Output the (x, y) coordinate of the center of the cell containing the given text.  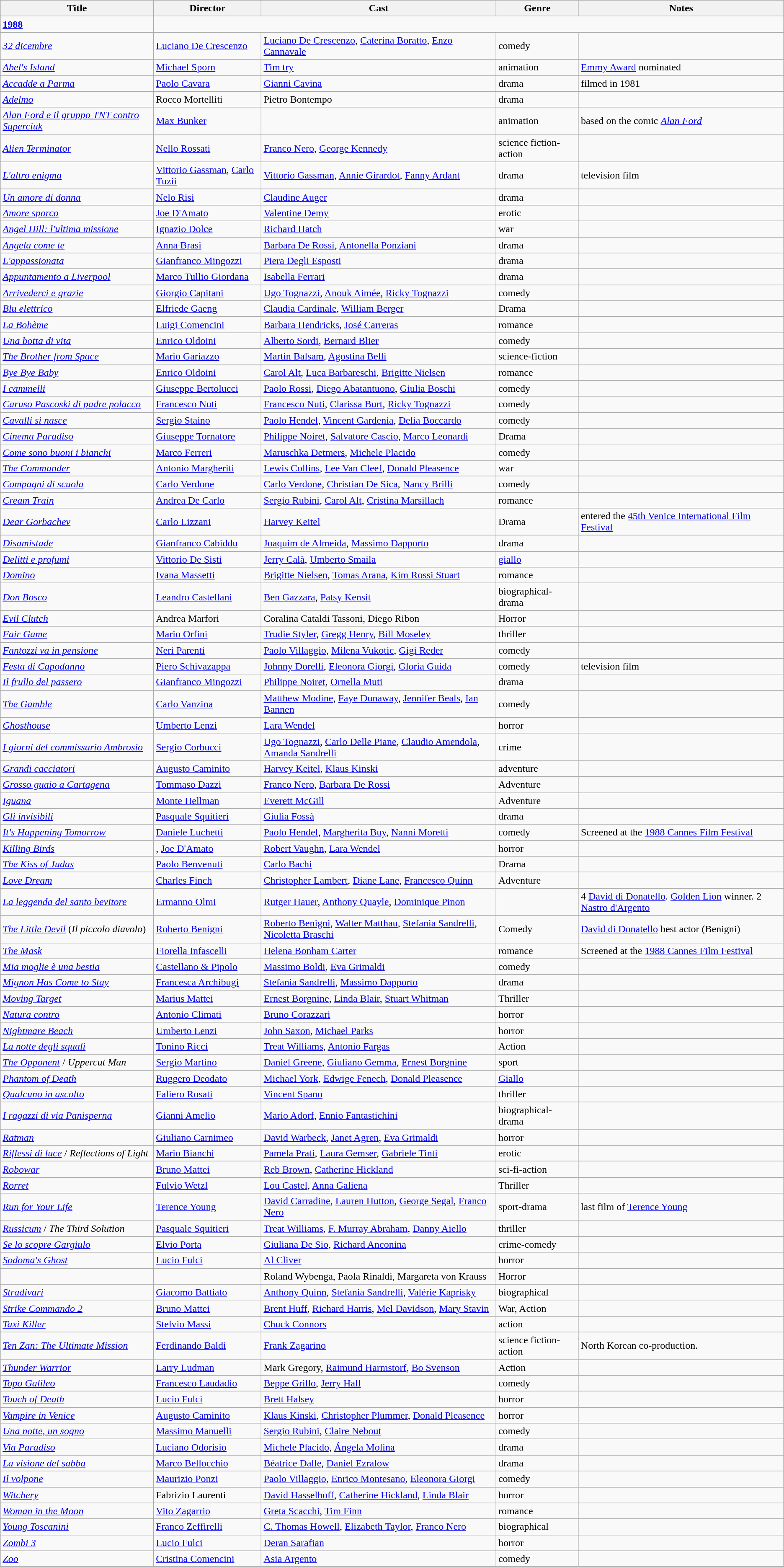
Lara Wendel (379, 725)
Tim try (379, 67)
Bruno Corazzari (379, 1014)
Roberto Benigni, Walter Matthau, Stefania Sandrelli, Nicoletta Braschi (379, 929)
Vittorio Gassman, Carlo Tuzii (208, 175)
Title (77, 8)
La leggenda del santo bevitore (77, 902)
Maruschka Detmers, Michele Placido (379, 452)
Maurizio Ponzi (208, 1479)
Isabella Ferrari (379, 277)
Frank Zagarino (379, 1346)
Carlo Bachi (379, 864)
Russicum / The Third Solution (77, 1228)
Sergio Martino (208, 1062)
Ignazio Dolce (208, 229)
Trudie Styler, Gregg Henry, Bill Moseley (379, 634)
Ten Zan: The Ultimate Mission (77, 1346)
action (537, 1324)
Gli invisibili (77, 817)
Paolo Villaggio, Milena Vukotic, Gigi Reder (379, 650)
Elvio Porta (208, 1244)
filmed in 1981 (681, 83)
Tommaso Dazzi (208, 784)
Michael York, Edwige Fenech, Donald Pleasence (379, 1078)
Monte Hellman (208, 801)
Fabrizio Laurenti (208, 1495)
crime (537, 747)
Roland Wybenga, Paola Rinaldi, Margareta von Krauss (379, 1276)
Lewis Collins, Lee Van Cleef, Donald Pleasence (379, 468)
Jerry Calà, Umberto Smaila (379, 559)
Alien Terminator (77, 148)
Adelmo (77, 99)
Ermanno Olmi (208, 902)
Nello Rossati (208, 148)
Alberto Sordi, Bernard Blier (379, 341)
Greta Scacchi, Tim Finn (379, 1511)
Pietro Bontempo (379, 99)
Notes (681, 8)
Ratman (77, 1138)
Joe D'Amato (208, 213)
Terence Young (208, 1207)
Franco Nero, George Kennedy (379, 148)
Brett Halsey (379, 1399)
I ragazzi di via Panisperna (77, 1116)
Stefania Sandrelli, Massimo Dapporto (379, 983)
Love Dream (77, 880)
Come sono buoni i bianchi (77, 452)
Al Cliver (379, 1260)
Faliero Rosati (208, 1094)
Giuliana De Sio, Richard Anconina (379, 1244)
Beppe Grillo, Jerry Hall (379, 1383)
Emmy Award nominated (681, 67)
Robowar (77, 1169)
Via Paradiso (77, 1447)
Coralina Cataldi Tassoni, Diego Ribon (379, 618)
Mario Bianchi (208, 1153)
Grosso guaio a Cartagena (77, 784)
entered the 45th Venice International Film Festival (681, 522)
Marco Tullio Giordana (208, 277)
giallo (537, 559)
The Mask (77, 951)
Director (208, 8)
Sergio Corbucci (208, 747)
, Joe D'Amato (208, 848)
Giallo (537, 1078)
L'altro enigma (77, 175)
Paolo Cavara (208, 83)
Robert Vaughn, Lara Wendel (379, 848)
Vampire in Venice (77, 1415)
Leandro Castellani (208, 597)
Domino (77, 575)
Elfriede Gaeng (208, 309)
Mario Orfini (208, 634)
Fulvio Wetzl (208, 1185)
Lou Castel, Anna Galiena (379, 1185)
Rorret (77, 1185)
Francesco Laudadio (208, 1383)
Se lo scopre Gargiulo (77, 1244)
Gianni Amelio (208, 1116)
Delitti e profumi (77, 559)
C. Thomas Howell, Elizabeth Taylor, Franco Nero (379, 1527)
Ugo Tognazzi, Anouk Aimée, Ricky Tognazzi (379, 293)
Young Toscanini (77, 1527)
Ben Gazzara, Patsy Kensit (379, 597)
Deran Sarafian (379, 1543)
North Korean co-production. (681, 1346)
Antonio Margheriti (208, 468)
David di Donatello best actor (Benigni) (681, 929)
Christopher Lambert, Diane Lane, Francesco Quinn (379, 880)
Stradivari (77, 1292)
Sergio Staino (208, 420)
Ruggero Deodato (208, 1078)
32 dicembre (77, 46)
Carlo Verdone (208, 484)
Paolo Hendel, Margherita Buy, Nanni Moretti (379, 833)
sport-drama (537, 1207)
Riflessi di luce / Reflections of Light (77, 1153)
Massimo Manuelli (208, 1431)
Neri Parenti (208, 650)
Paolo Rossi, Diego Abatantuono, Giulia Boschi (379, 388)
Abel's Island (77, 67)
Francesco Nuti, Clarissa Burt, Ricky Tognazzi (379, 404)
Treat Williams, Antonio Fargas (379, 1046)
Mario Gariazzo (208, 357)
I giorni del commissario Ambrosio (77, 747)
Vittorio Gassman, Annie Girardot, Fanny Ardant (379, 175)
L'appassionata (77, 261)
Mark Gregory, Raimund Harmstorf, Bo Svenson (379, 1367)
Run for Your Life (77, 1207)
Cream Train (77, 500)
Martin Balsam, Agostina Belli (379, 357)
Vincent Spano (379, 1094)
Andrea Marfori (208, 618)
Roberto Benigni (208, 929)
Ghosthouse (77, 725)
Piero Schivazappa (208, 666)
Festa di Capodanno (77, 666)
Marius Mattei (208, 998)
Ernest Borgnine, Linda Blair, Stuart Whitman (379, 998)
Zombi 3 (77, 1543)
Ferdinando Baldi (208, 1346)
The Kiss of Judas (77, 864)
Michele Placido, Ángela Molina (379, 1447)
The Gamble (77, 704)
Claudia Cardinale, William Berger (379, 309)
Nightmare Beach (77, 1030)
I cammelli (77, 388)
Cinema Paradiso (77, 436)
Amore sporco (77, 213)
Chuck Connors (379, 1324)
Caruso Pascoski di padre polacco (77, 404)
The Brother from Space (77, 357)
Carlo Lizzani (208, 522)
Mignon Has Come to Stay (77, 983)
David Carradine, Lauren Hutton, George Segal, Franco Nero (379, 1207)
Paolo Hendel, Vincent Gardenia, Delia Boccardo (379, 420)
Matthew Modine, Faye Dunaway, Jennifer Beals, Ian Bannen (379, 704)
Grandi cacciatori (77, 768)
The Little Devil (Il piccolo diavolo) (77, 929)
Luciano Odorisio (208, 1447)
Klaus Kinski, Christopher Plummer, Donald Pleasence (379, 1415)
La visione del sabba (77, 1463)
Dear Gorbachev (77, 522)
Giuseppe Bertolucci (208, 388)
Nelo Risi (208, 197)
Ugo Tognazzi, Carlo Delle Piane, Claudio Amendola, Amanda Sandrelli (379, 747)
Comedy (537, 929)
Béatrice Dalle, Daniel Ezralow (379, 1463)
Cristina Comencini (208, 1559)
War, Action (537, 1308)
Francesco Nuti (208, 404)
Touch of Death (77, 1399)
Woman in the Moon (77, 1511)
Killing Birds (77, 848)
Giuliano Carnimeo (208, 1138)
Zoo (77, 1559)
Qualcuno in ascolto (77, 1094)
Joaquim de Almeida, Massimo Dapporto (379, 543)
Taxi Killer (77, 1324)
Accadde a Parma (77, 83)
Richard Hatch (379, 229)
Carlo Verdone, Christian De Sica, Nancy Brilli (379, 484)
Antonio Climati (208, 1014)
Luciano De Crescenzo (208, 46)
Mario Adorf, Ennio Fantastichini (379, 1116)
Strike Commando 2 (77, 1308)
John Saxon, Michael Parks (379, 1030)
Francesca Archibugi (208, 983)
The Commander (77, 468)
Rocco Mortelliti (208, 99)
Cavalli si nasce (77, 420)
Carol Alt, Luca Barbareschi, Brigitte Nielsen (379, 372)
Franco Nero, Barbara De Rossi (379, 784)
Paolo Villaggio, Enrico Montesano, Eleonora Giorgi (379, 1479)
La Bohème (77, 325)
Anna Brasi (208, 245)
Franco Zeffirelli (208, 1527)
last film of Terence Young (681, 1207)
Tonino Ricci (208, 1046)
Disamistade (77, 543)
sci-fi-action (537, 1169)
Everett McGill (379, 801)
Il volpone (77, 1479)
Appuntamento a Liverpool (77, 277)
Johnny Dorelli, Eleonora Giorgi, Gloria Guida (379, 666)
Vito Zagarrio (208, 1511)
It's Happening Tomorrow (77, 833)
Piera Degli Esposti (379, 261)
Giulia Fossà (379, 817)
Marco Bellocchio (208, 1463)
Natura contro (77, 1014)
Charles Finch (208, 880)
The Opponent / Uppercut Man (77, 1062)
Giacomo Battiato (208, 1292)
La notte degli squali (77, 1046)
Harvey Keitel, Klaus Kinski (379, 768)
Fiorella Infascelli (208, 951)
Angel Hill: l'ultima missione (77, 229)
Topo Galileo (77, 1383)
Cast (379, 8)
Compagni di scuola (77, 484)
David Warbeck, Janet Agren, Eva Grimaldi (379, 1138)
Treat Williams, F. Murray Abraham, Danny Aiello (379, 1228)
Una notte, un sogno (77, 1431)
1988 (77, 24)
Brigitte Nielsen, Tomas Arana, Kim Rossi Stuart (379, 575)
Un amore di donna (77, 197)
Valentine Demy (379, 213)
sport (537, 1062)
Brent Huff, Richard Harris, Mel Davidson, Mary Stavin (379, 1308)
Barbara Hendricks, José Carreras (379, 325)
Una botta di vita (77, 341)
Giorgio Capitani (208, 293)
Rutger Hauer, Anthony Quayle, Dominique Pinon (379, 902)
Larry Ludman (208, 1367)
Luciano De Crescenzo, Caterina Boratto, Enzo Cannavale (379, 46)
Sergio Rubini, Carol Alt, Cristina Marsillach (379, 500)
Castellano & Pipolo (208, 967)
Asia Argento (379, 1559)
Claudine Auger (379, 197)
Philippe Noiret, Ornella Muti (379, 682)
Helena Bonham Carter (379, 951)
Barbara De Rossi, Antonella Ponziani (379, 245)
Philippe Noiret, Salvatore Cascio, Marco Leonardi (379, 436)
Stelvio Massi (208, 1324)
adventure (537, 768)
Genre (537, 8)
Arrivederci e grazie (77, 293)
Pamela Prati, Laura Gemser, Gabriele Tinti (379, 1153)
Massimo Boldi, Eva Grimaldi (379, 967)
Mia moglie è una bestia (77, 967)
Gianni Cavina (379, 83)
Evil Clutch (77, 618)
Fantozzi va in pensione (77, 650)
Anthony Quinn, Stefania Sandrelli, Valérie Kaprisky (379, 1292)
Phantom of Death (77, 1078)
Thunder Warrior (77, 1367)
Gianfranco Cabiddu (208, 543)
Il frullo del passero (77, 682)
Angela come te (77, 245)
Daniele Luchetti (208, 833)
Iguana (77, 801)
Witchery (77, 1495)
Moving Target (77, 998)
Carlo Vanzina (208, 704)
Don Bosco (77, 597)
Luigi Comencini (208, 325)
Reb Brown, Catherine Hickland (379, 1169)
Harvey Keitel (379, 522)
Max Bunker (208, 121)
Ivana Massetti (208, 575)
Blu elettrico (77, 309)
Giuseppe Tornatore (208, 436)
Sergio Rubini, Claire Nebout (379, 1431)
4 David di Donatello. Golden Lion winner. 2 Nastro d'Argento (681, 902)
David Hasselhoff, Catherine Hickland, Linda Blair (379, 1495)
Bye Bye Baby (77, 372)
Daniel Greene, Giuliano Gemma, Ernest Borgnine (379, 1062)
Fair Game (77, 634)
Alan Ford e il gruppo TNT contro Superciuk (77, 121)
Vittorio De Sisti (208, 559)
Sodoma's Ghost (77, 1260)
science-fiction (537, 357)
Paolo Benvenuti (208, 864)
based on the comic Alan Ford (681, 121)
crime-comedy (537, 1244)
Andrea De Carlo (208, 500)
Marco Ferreri (208, 452)
Michael Sporn (208, 67)
